Locate the cell with the specified text and output its (X, Y) center coordinate. 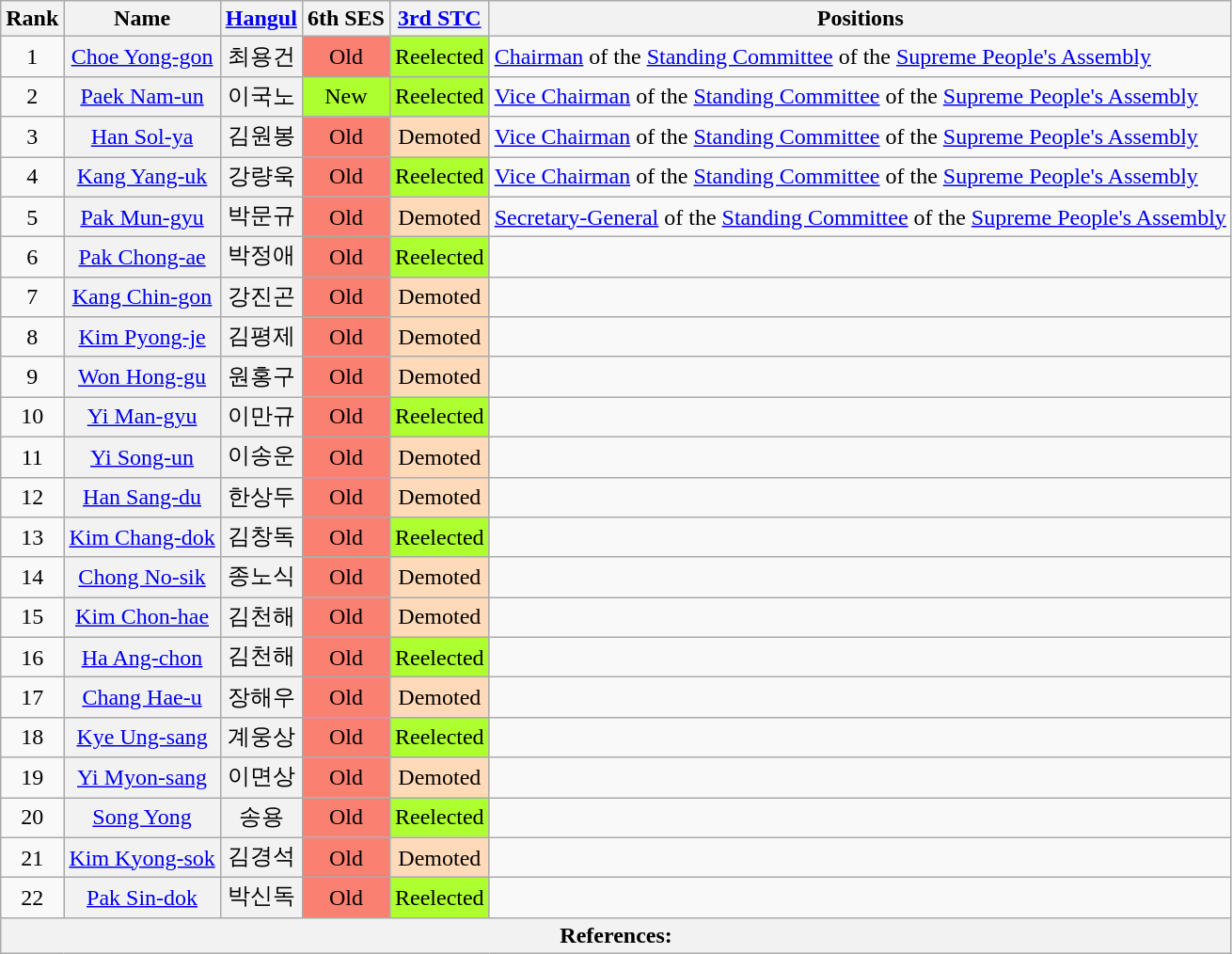
Name (142, 19)
이국노 (261, 96)
18 (32, 738)
8 (32, 337)
송용 (261, 819)
13 (32, 538)
Chairman of the Standing Committee of the Supreme People's Assembly (860, 56)
5 (32, 216)
17 (32, 698)
Chang Hae-u (142, 698)
장해우 (261, 698)
박정애 (261, 258)
김원봉 (261, 137)
12 (32, 497)
한상두 (261, 497)
Kim Chon-hae (142, 617)
이송운 (261, 457)
4 (32, 177)
김창독 (261, 538)
계웅상 (261, 738)
Pak Mun-gyu (142, 216)
3 (32, 137)
Yi Man-gyu (142, 418)
Positions (860, 19)
원홍구 (261, 376)
19 (32, 777)
Pak Chong-ae (142, 258)
21 (32, 858)
Song Yong (142, 819)
2 (32, 96)
Chong No-sik (142, 578)
박신독 (261, 898)
Kim Chang-dok (142, 538)
Paek Nam-un (142, 96)
Yi Song-un (142, 457)
Kang Chin-gon (142, 297)
김평제 (261, 337)
강량욱 (261, 177)
6th SES (346, 19)
20 (32, 819)
김경석 (261, 858)
New (346, 96)
7 (32, 297)
Han Sol-ya (142, 137)
이면상 (261, 777)
6 (32, 258)
Kang Yang-uk (142, 177)
Kim Kyong-sok (142, 858)
11 (32, 457)
Pak Sin-dok (142, 898)
Han Sang-du (142, 497)
박문규 (261, 216)
1 (32, 56)
Choe Yong-gon (142, 56)
종노식 (261, 578)
Rank (32, 19)
3rd STC (439, 19)
References: (617, 935)
Hangul (261, 19)
최용건 (261, 56)
16 (32, 657)
Yi Myon-sang (142, 777)
Secretary-General of the Standing Committee of the Supreme People's Assembly (860, 216)
Won Hong-gu (142, 376)
이만규 (261, 418)
10 (32, 418)
14 (32, 578)
Kye Ung-sang (142, 738)
9 (32, 376)
22 (32, 898)
Kim Pyong-je (142, 337)
강진곤 (261, 297)
15 (32, 617)
Ha Ang-chon (142, 657)
